Return the [x, y] coordinate for the center point of the cell that contains the specified text.  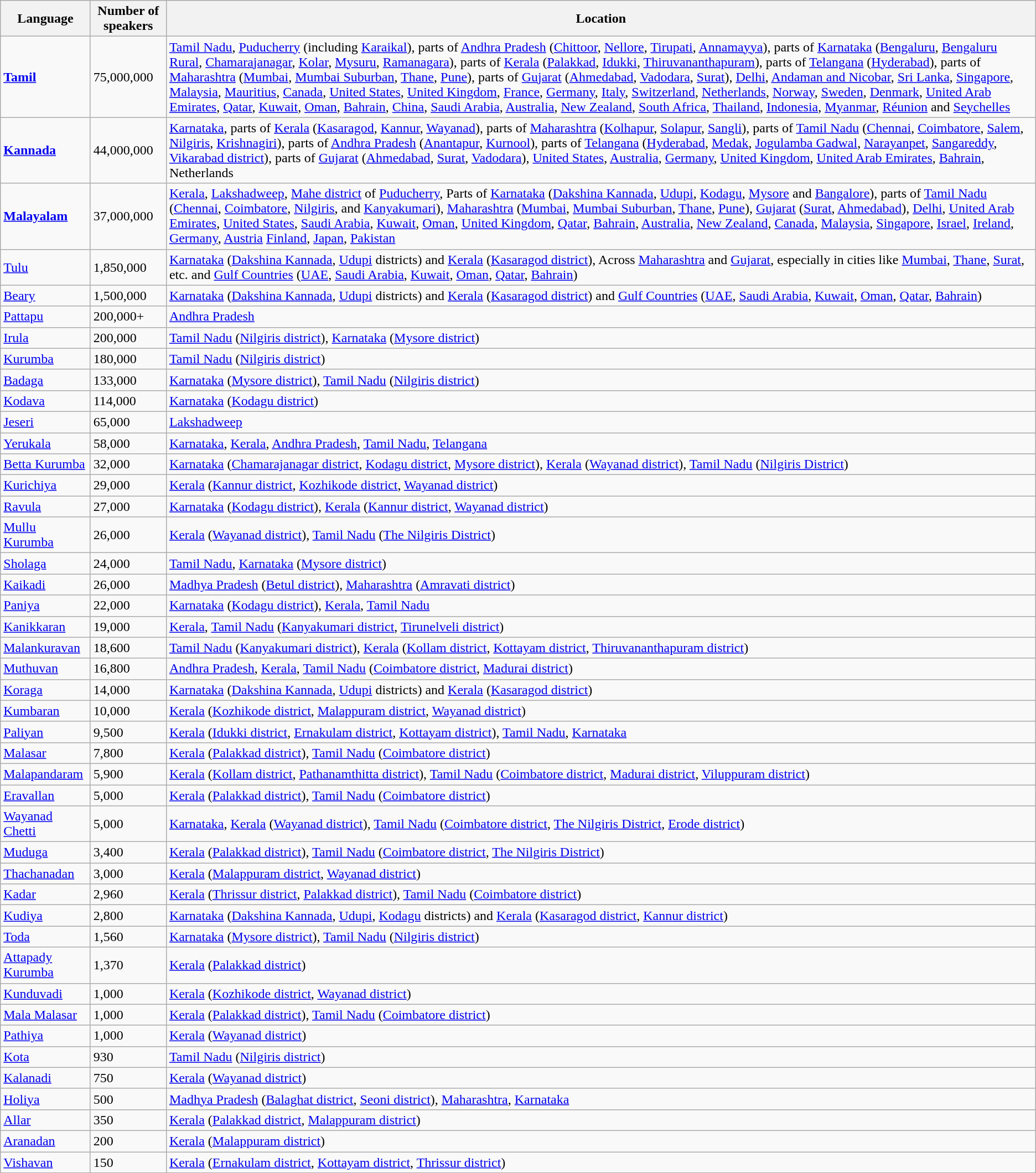
58,000 [128, 443]
22,000 [128, 606]
150 [128, 1162]
133,000 [128, 380]
Kerala (Kozhikode district, Malappuram district, Wayanad district) [601, 711]
Kudiya [45, 916]
Tamil [45, 77]
2,960 [128, 895]
200,000+ [128, 317]
Kodava [45, 401]
Ravula [45, 507]
Kerala (Ernakulam district, Kottayam district, Thrissur district) [601, 1162]
Sholaga [45, 564]
Kalanadi [45, 1078]
Aranadan [45, 1141]
Kadar [45, 895]
Karnataka, Kerala, Andhra Pradesh, Tamil Nadu, Telangana [601, 443]
Kaikadi [45, 585]
Paliyan [45, 732]
Kerala, Tamil Nadu (Kanyakumari district, Tirunelveli district) [601, 627]
Kerala (Malappuram district) [601, 1141]
16,800 [128, 669]
Kunduvadi [45, 994]
Kerala (Palakkad district, Malappuram district) [601, 1120]
Kannada [45, 151]
Paniya [45, 606]
Attapady Kurumba [45, 965]
7,800 [128, 753]
3,000 [128, 874]
Malankuravan [45, 648]
Karnataka (Dakshina Kannada, Udupi districts) and Kerala (Kasaragod district) and Gulf Countries (UAE, Saudi Arabia, Kuwait, Oman, Qatar, Bahrain) [601, 296]
Karnataka (Dakshina Kannada, Udupi, Kodagu districts) and Kerala (Kasaragod district, Kannur district) [601, 916]
29,000 [128, 485]
Wayanad Chetti [45, 824]
Tamil Nadu (Kanyakumari district), Kerala (Kollam district, Kottayam district, Thiruvananthapuram district) [601, 648]
Kumbaran [45, 711]
Kerala (Kannur district, Kozhikode district, Wayanad district) [601, 485]
350 [128, 1120]
Lakshadweep [601, 422]
Andhra Pradesh [601, 317]
500 [128, 1099]
Tamil Nadu, Karnataka (Mysore district) [601, 564]
Kurichiya [45, 485]
27,000 [128, 507]
Thachanadan [45, 874]
Tamil Nadu (Nilgiris district), Karnataka (Mysore district) [601, 338]
200,000 [128, 338]
Muduga [45, 852]
Karnataka (Kodagu district), Kerala, Tamil Nadu [601, 606]
Andhra Pradesh, Kerala, Tamil Nadu (Coimbatore district, Madurai district) [601, 669]
3,400 [128, 852]
37,000,000 [128, 216]
9,500 [128, 732]
200 [128, 1141]
65,000 [128, 422]
930 [128, 1057]
Kerala (Kozhikode district, Wayanad district) [601, 994]
Tulu [45, 267]
Karnataka, Kerala (Wayanad district), Tamil Nadu (Coimbatore district, The Nilgiris District, Erode district) [601, 824]
Allar [45, 1120]
1,500,000 [128, 296]
Mala Malasar [45, 1015]
180,000 [128, 359]
Mullu Kurumba [45, 535]
Kurumba [45, 359]
Madhya Pradesh (Balaghat district, Seoni district), Maharashtra, Karnataka [601, 1099]
Language [45, 19]
Pattapu [45, 317]
Number of speakers [128, 19]
Eravallan [45, 795]
2,800 [128, 916]
1,850,000 [128, 267]
Holiya [45, 1099]
Kota [45, 1057]
Irula [45, 338]
Kanikkaran [45, 627]
Karnataka (Kodagu district), Kerala (Kannur district, Wayanad district) [601, 507]
Kerala (Wayanad district), Tamil Nadu (The Nilgiris District) [601, 535]
Kerala (Malappuram district, Wayanad district) [601, 874]
114,000 [128, 401]
Kerala (Kollam district, Pathanamthitta district), Tamil Nadu (Coimbatore district, Madurai district, Viluppuram district) [601, 774]
Kerala (Palakkad district) [601, 965]
Malasar [45, 753]
10,000 [128, 711]
32,000 [128, 464]
75,000,000 [128, 77]
Badaga [45, 380]
Yerukala [45, 443]
44,000,000 [128, 151]
18,600 [128, 648]
Location [601, 19]
Kerala (Palakkad district), Tamil Nadu (Coimbatore district, The Nilgiris District) [601, 852]
750 [128, 1078]
Kerala (Thrissur district, Palakkad district), Tamil Nadu (Coimbatore district) [601, 895]
Betta Kurumba [45, 464]
Karnataka (Dakshina Kannada, Udupi districts) and Kerala (Kasaragod district) [601, 690]
1,560 [128, 937]
5,900 [128, 774]
Malapandaram [45, 774]
Muthuvan [45, 669]
Jeseri [45, 422]
Malayalam [45, 216]
Toda [45, 937]
19,000 [128, 627]
Madhya Pradesh (Betul district), Maharashtra (Amravati district) [601, 585]
1,370 [128, 965]
14,000 [128, 690]
Pathiya [45, 1036]
Vishavan [45, 1162]
Karnataka (Chamarajanagar district, Kodagu district, Mysore district), Kerala (Wayanad district), Tamil Nadu (Nilgiris District) [601, 464]
Beary [45, 296]
Kerala (Idukki district, Ernakulam district, Kottayam district), Tamil Nadu, Karnataka [601, 732]
Karnataka (Kodagu district) [601, 401]
24,000 [128, 564]
Koraga [45, 690]
